Provide the (x, y) coordinate of the cell's center where the given text is located.  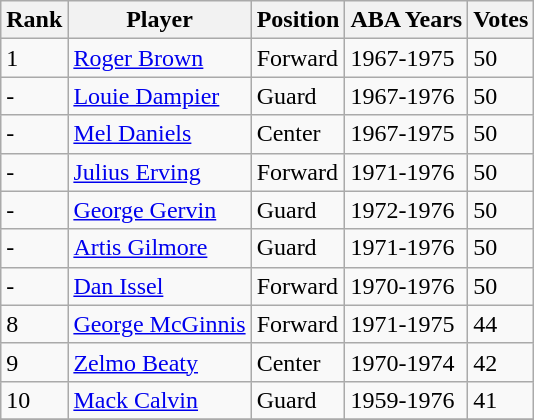
Mel Daniels (160, 134)
Roger Brown (160, 58)
George McGinnis (160, 324)
Julius Erving (160, 172)
41 (501, 400)
10 (34, 400)
1 (34, 58)
1967-1976 (406, 96)
Votes (501, 20)
Zelmo Beaty (160, 362)
1959-1976 (406, 400)
Rank (34, 20)
1970-1974 (406, 362)
1972-1976 (406, 210)
Player (160, 20)
George Gervin (160, 210)
44 (501, 324)
Louie Dampier (160, 96)
9 (34, 362)
ABA Years (406, 20)
42 (501, 362)
1970-1976 (406, 286)
Mack Calvin (160, 400)
8 (34, 324)
1971-1975 (406, 324)
Position (298, 20)
Dan Issel (160, 286)
Artis Gilmore (160, 248)
